Provide the (x, y) coordinate of the cell's center where the given text is located.  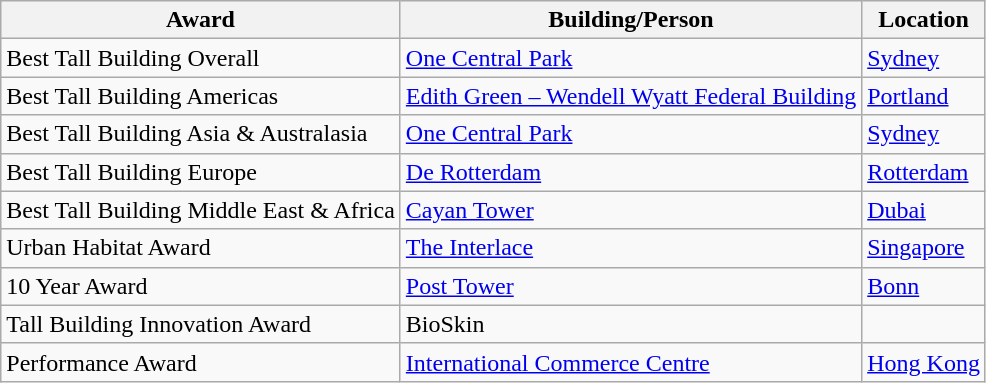
Cayan Tower (630, 210)
Performance Award (201, 362)
Post Tower (630, 286)
Best Tall Building Asia & Australasia (201, 134)
Edith Green – Wendell Wyatt Federal Building (630, 96)
Location (924, 20)
Building/Person (630, 20)
Urban Habitat Award (201, 248)
Best Tall Building Europe (201, 172)
BioSkin (630, 324)
International Commerce Centre (630, 362)
Singapore (924, 248)
Tall Building Innovation Award (201, 324)
The Interlace (630, 248)
Portland (924, 96)
Dubai (924, 210)
Hong Kong (924, 362)
Award (201, 20)
Rotterdam (924, 172)
Bonn (924, 286)
Best Tall Building Middle East & Africa (201, 210)
Best Tall Building Overall (201, 58)
Best Tall Building Americas (201, 96)
De Rotterdam (630, 172)
10 Year Award (201, 286)
